Identify which cell holds the provided text, then report its (x, y) central coordinate. 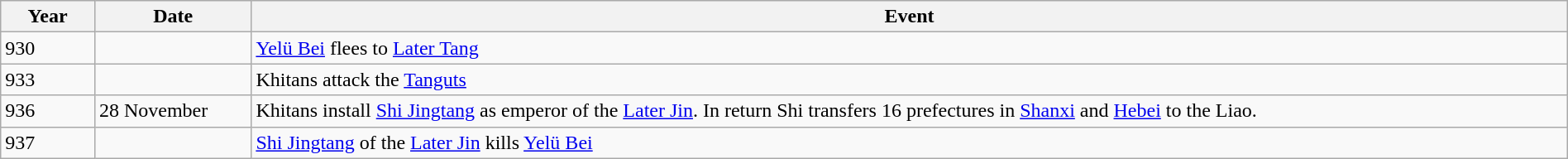
Year (48, 17)
930 (48, 48)
937 (48, 142)
Shi Jingtang of the Later Jin kills Yelü Bei (910, 142)
28 November (172, 111)
Yelü Bei flees to Later Tang (910, 48)
Khitans attack the Tanguts (910, 79)
Khitans install Shi Jingtang as emperor of the Later Jin. In return Shi transfers 16 prefectures in Shanxi and Hebei to the Liao. (910, 111)
933 (48, 79)
936 (48, 111)
Date (172, 17)
Event (910, 17)
